Pinpoint the cell where the given text exists, returning its [x, y] midpoint coordinate. 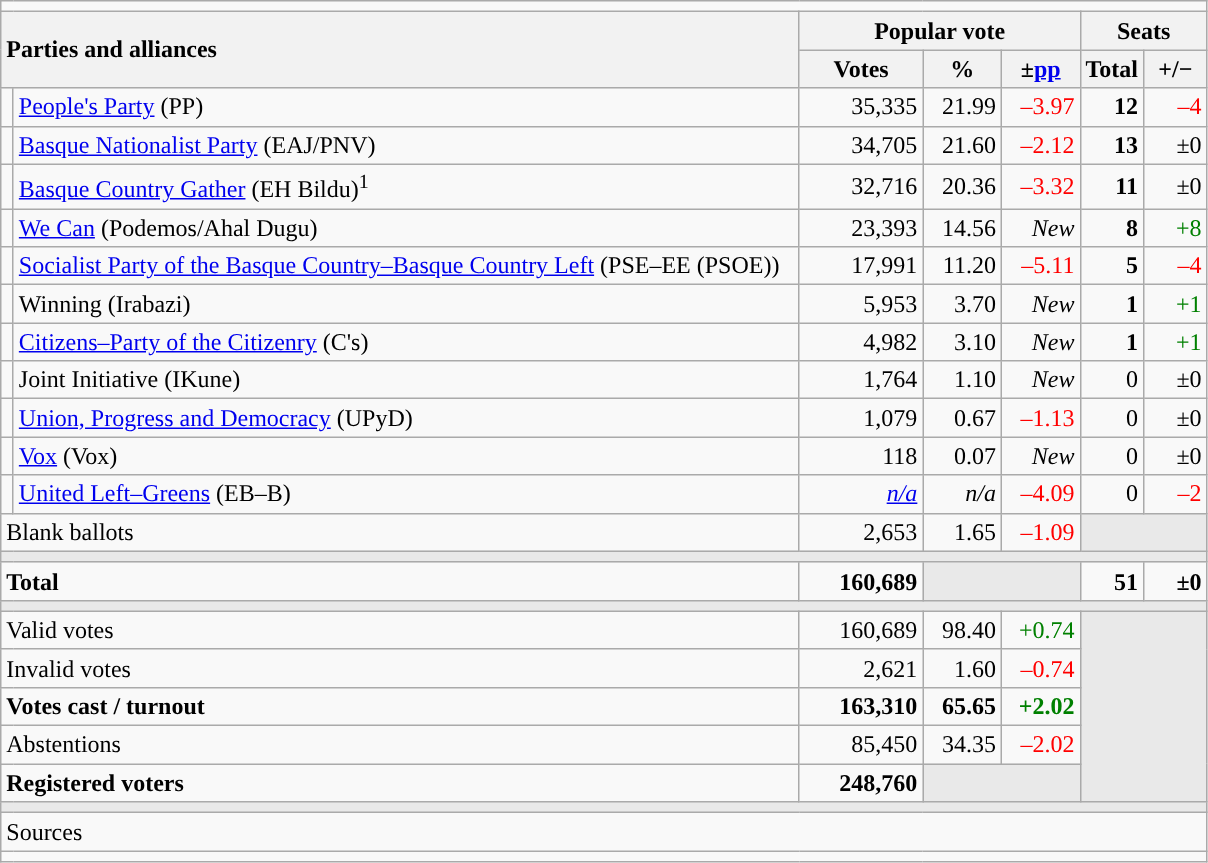
Basque Country Gather (EH Bildu)1 [406, 186]
–3.97 [1040, 107]
Blank ballots [400, 532]
98.40 [962, 630]
1.60 [962, 668]
17,991 [861, 266]
3.10 [962, 342]
People's Party (PP) [406, 107]
2,621 [861, 668]
32,716 [861, 186]
–2 [1176, 494]
3.70 [962, 304]
–0.74 [1040, 668]
4,982 [861, 342]
Socialist Party of the Basque Country–Basque Country Left (PSE–EE (PSOE)) [406, 266]
118 [861, 456]
Parties and alliances [400, 50]
34.35 [962, 745]
1.65 [962, 532]
Seats [1144, 31]
14.56 [962, 228]
Votes cast / turnout [400, 706]
–1.09 [1040, 532]
–2.02 [1040, 745]
1,764 [861, 380]
Abstentions [400, 745]
0.07 [962, 456]
Joint Initiative (IKune) [406, 380]
% [962, 69]
Vox (Vox) [406, 456]
85,450 [861, 745]
Registered voters [400, 783]
Votes [861, 69]
2,653 [861, 532]
+/− [1176, 69]
Sources [604, 832]
248,760 [861, 783]
21.99 [962, 107]
1.10 [962, 380]
Invalid votes [400, 668]
1,079 [861, 418]
Valid votes [400, 630]
65.65 [962, 706]
20.36 [962, 186]
Union, Progress and Democracy (UPyD) [406, 418]
Basque Nationalist Party (EAJ/PNV) [406, 145]
23,393 [861, 228]
13 [1112, 145]
12 [1112, 107]
35,335 [861, 107]
United Left–Greens (EB–B) [406, 494]
Winning (Irabazi) [406, 304]
21.60 [962, 145]
11.20 [962, 266]
163,310 [861, 706]
11 [1112, 186]
0.67 [962, 418]
–1.13 [1040, 418]
Citizens–Party of the Citizenry (C's) [406, 342]
±pp [1040, 69]
8 [1112, 228]
Popular vote [940, 31]
+2.02 [1040, 706]
34,705 [861, 145]
–5.11 [1040, 266]
51 [1112, 581]
+0.74 [1040, 630]
–2.12 [1040, 145]
–3.32 [1040, 186]
–4.09 [1040, 494]
+8 [1176, 228]
We Can (Podemos/Ahal Dugu) [406, 228]
5 [1112, 266]
5,953 [861, 304]
